Return (x, y) of the center of cell containing provided text 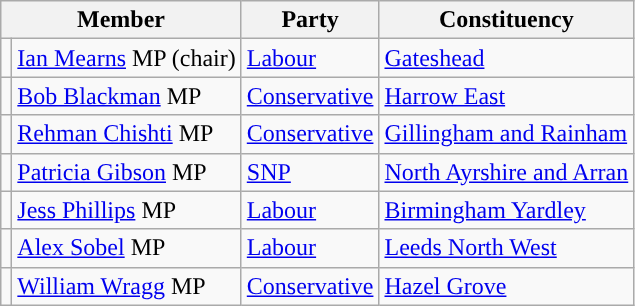
Party (310, 20)
Jess Phillips MP (126, 210)
Harrow East (506, 96)
Patricia Gibson MP (126, 172)
North Ayrshire and Arran (506, 172)
Birmingham Yardley (506, 210)
Constituency (506, 20)
Gillingham and Rainham (506, 134)
SNP (310, 172)
Gateshead (506, 58)
Hazel Grove (506, 286)
Member (122, 20)
Leeds North West (506, 248)
Rehman Chishti MP (126, 134)
William Wragg MP (126, 286)
Alex Sobel MP (126, 248)
Bob Blackman MP (126, 96)
Ian Mearns MP (chair) (126, 58)
